Pinpoint the cell where the given text exists, returning its (X, Y) midpoint coordinate. 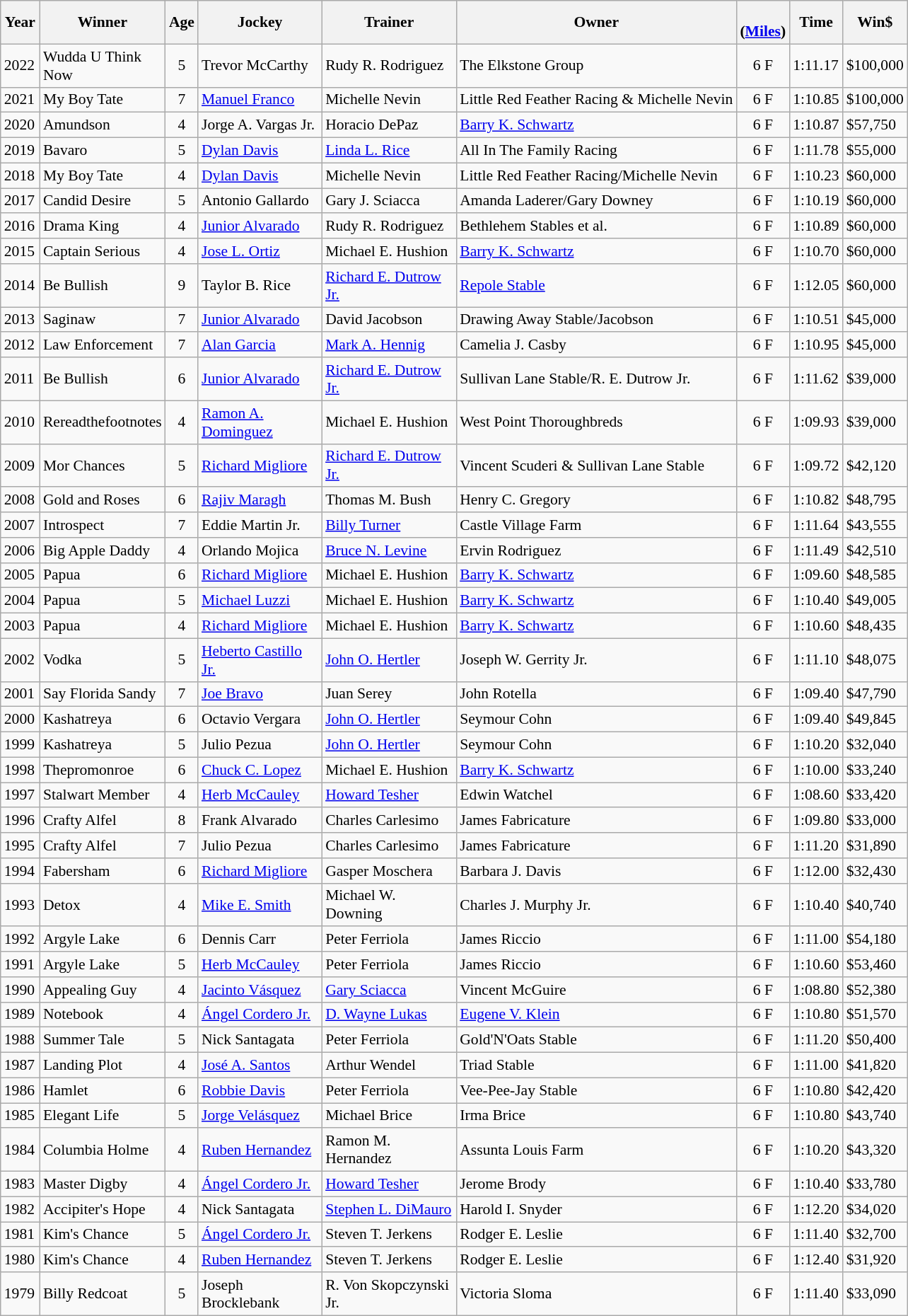
D. Wayne Lukas (389, 1015)
1:11.64 (816, 525)
Robbie Davis (260, 1090)
West Point Thoroughbreds (596, 422)
1992 (20, 940)
Linda L. Rice (389, 151)
Jacinto Vásquez (260, 990)
2022 (20, 65)
2000 (20, 720)
1:10.19 (816, 201)
2003 (20, 626)
Drawing Away Stable/Jacobson (596, 320)
José A. Santos (260, 1066)
Joe Bravo (260, 694)
1:12.00 (816, 871)
$48,585 (875, 575)
1989 (20, 1015)
Bethlehem Stables et al. (596, 226)
1994 (20, 871)
1988 (20, 1040)
Arthur Wendel (389, 1066)
$50,400 (875, 1040)
Joseph W. Gerrity Jr. (596, 659)
$51,570 (875, 1015)
1:11.62 (816, 379)
1999 (20, 745)
$40,740 (875, 904)
1:11.78 (816, 151)
Henry C. Gregory (596, 500)
Harold I. Snyder (596, 1209)
2002 (20, 659)
$48,795 (875, 500)
1993 (20, 904)
Michael Luzzi (260, 601)
Trevor McCarthy (260, 65)
Assunta Louis Farm (596, 1150)
Frank Alvarado (260, 821)
Age (182, 23)
1983 (20, 1184)
1:09.72 (816, 466)
1:08.80 (816, 990)
$32,040 (875, 745)
Say Florida Sandy (103, 694)
Gary J. Sciacca (389, 201)
2012 (20, 345)
1:11.10 (816, 659)
Elegant Life (103, 1116)
$43,320 (875, 1150)
Win$ (875, 23)
2009 (20, 466)
John Rotella (596, 694)
Thepromonroe (103, 770)
2020 (20, 125)
Trainer (389, 23)
$54,180 (875, 940)
Summer Tale (103, 1040)
David Jacobson (389, 320)
Detox (103, 904)
Year (20, 23)
Sullivan Lane Stable/R. E. Dutrow Jr. (596, 379)
Triad Stable (596, 1066)
1982 (20, 1209)
$31,920 (875, 1260)
Gold'N'Oats Stable (596, 1040)
2006 (20, 550)
1981 (20, 1235)
Antonio Gallardo (260, 201)
1:10.89 (816, 226)
2021 (20, 100)
$47,790 (875, 694)
1986 (20, 1090)
Rajiv Maragh (260, 500)
Vee-Pee-Jay Stable (596, 1090)
Jockey (260, 23)
1997 (20, 795)
1:11.17 (816, 65)
Gary Sciacca (389, 990)
2013 (20, 320)
$48,075 (875, 659)
R. Von Skopczynski Jr. (389, 1293)
Stalwart Member (103, 795)
$42,120 (875, 466)
Accipiter's Hope (103, 1209)
$33,780 (875, 1184)
Ervin Rodriguez (596, 550)
Bavaro (103, 151)
Billy Turner (389, 525)
Amanda Laderer/Gary Downey (596, 201)
2011 (20, 379)
2019 (20, 151)
Horacio DePaz (389, 125)
Saginaw (103, 320)
$33,090 (875, 1293)
Fabersham (103, 871)
$43,740 (875, 1116)
Captain Serious (103, 251)
Winner (103, 23)
8 (182, 821)
Big Apple Daddy (103, 550)
1:10.70 (816, 251)
$57,750 (875, 125)
1:12.20 (816, 1209)
Repole Stable (596, 286)
1:09.80 (816, 821)
Vodka (103, 659)
Juan Serey (389, 694)
1:10.82 (816, 500)
2005 (20, 575)
2014 (20, 286)
Castle Village Farm (596, 525)
1:10.00 (816, 770)
The Elkstone Group (596, 65)
Bruce N. Levine (389, 550)
Little Red Feather Racing/Michelle Nevin (596, 175)
Michael Brice (389, 1116)
Eddie Martin Jr. (260, 525)
Irma Brice (596, 1116)
$32,430 (875, 871)
Vincent Scuderi & Sullivan Lane Stable (596, 466)
Ramon M. Hernandez (389, 1150)
$33,240 (875, 770)
1:09.93 (816, 422)
Landing Plot (103, 1066)
1991 (20, 964)
$31,890 (875, 845)
2017 (20, 201)
Jorge Velásquez (260, 1116)
Jorge A. Vargas Jr. (260, 125)
$49,005 (875, 601)
1979 (20, 1293)
Camelia J. Casby (596, 345)
1:10.85 (816, 100)
$48,435 (875, 626)
Orlando Mojica (260, 550)
Charles J. Murphy Jr. (596, 904)
Joseph Brocklebank (260, 1293)
1987 (20, 1066)
Victoria Sloma (596, 1293)
Little Red Feather Racing & Michelle Nevin (596, 100)
1996 (20, 821)
2001 (20, 694)
Wudda U Think Now (103, 65)
2008 (20, 500)
2010 (20, 422)
Alan Garcia (260, 345)
Vincent McGuire (596, 990)
Time (816, 23)
1:12.40 (816, 1260)
1985 (20, 1116)
2018 (20, 175)
Mor Chances (103, 466)
Manuel Franco (260, 100)
$33,420 (875, 795)
1980 (20, 1260)
1:10.51 (816, 320)
Chuck C. Lopez (260, 770)
2016 (20, 226)
Introspect (103, 525)
Rereadthefootnotes (103, 422)
Octavio Vergara (260, 720)
$43,555 (875, 525)
$42,510 (875, 550)
$41,820 (875, 1066)
Ramon A. Dominguez (260, 422)
(Miles) (762, 23)
$49,845 (875, 720)
Mike E. Smith (260, 904)
Heberto Castillo Jr. (260, 659)
Edwin Watchel (596, 795)
Appealing Guy (103, 990)
Billy Redcoat (103, 1293)
Hamlet (103, 1090)
Notebook (103, 1015)
1:12.05 (816, 286)
Columbia Holme (103, 1150)
Thomas M. Bush (389, 500)
$32,700 (875, 1235)
Michael W. Downing (389, 904)
Gasper Moschera (389, 871)
Drama King (103, 226)
Mark A. Hennig (389, 345)
1:11.49 (816, 550)
Jerome Brody (596, 1184)
Master Digby (103, 1184)
Amundson (103, 125)
$53,460 (875, 964)
1:08.60 (816, 795)
Law Enforcement (103, 345)
1:10.95 (816, 345)
Dennis Carr (260, 940)
9 (182, 286)
1984 (20, 1150)
All In The Family Racing (596, 151)
1990 (20, 990)
Gold and Roses (103, 500)
Barbara J. Davis (596, 871)
$34,020 (875, 1209)
Jose L. Ortiz (260, 251)
2007 (20, 525)
1:09.60 (816, 575)
1998 (20, 770)
Candid Desire (103, 201)
Stephen L. DiMauro (389, 1209)
Owner (596, 23)
1:10.23 (816, 175)
Taylor B. Rice (260, 286)
$42,420 (875, 1090)
2004 (20, 601)
1995 (20, 845)
$33,000 (875, 821)
2015 (20, 251)
1:10.87 (816, 125)
$52,380 (875, 990)
$55,000 (875, 151)
Eugene V. Klein (596, 1015)
